From the cell containing the given text, extract its center point as [X, Y] coordinate. 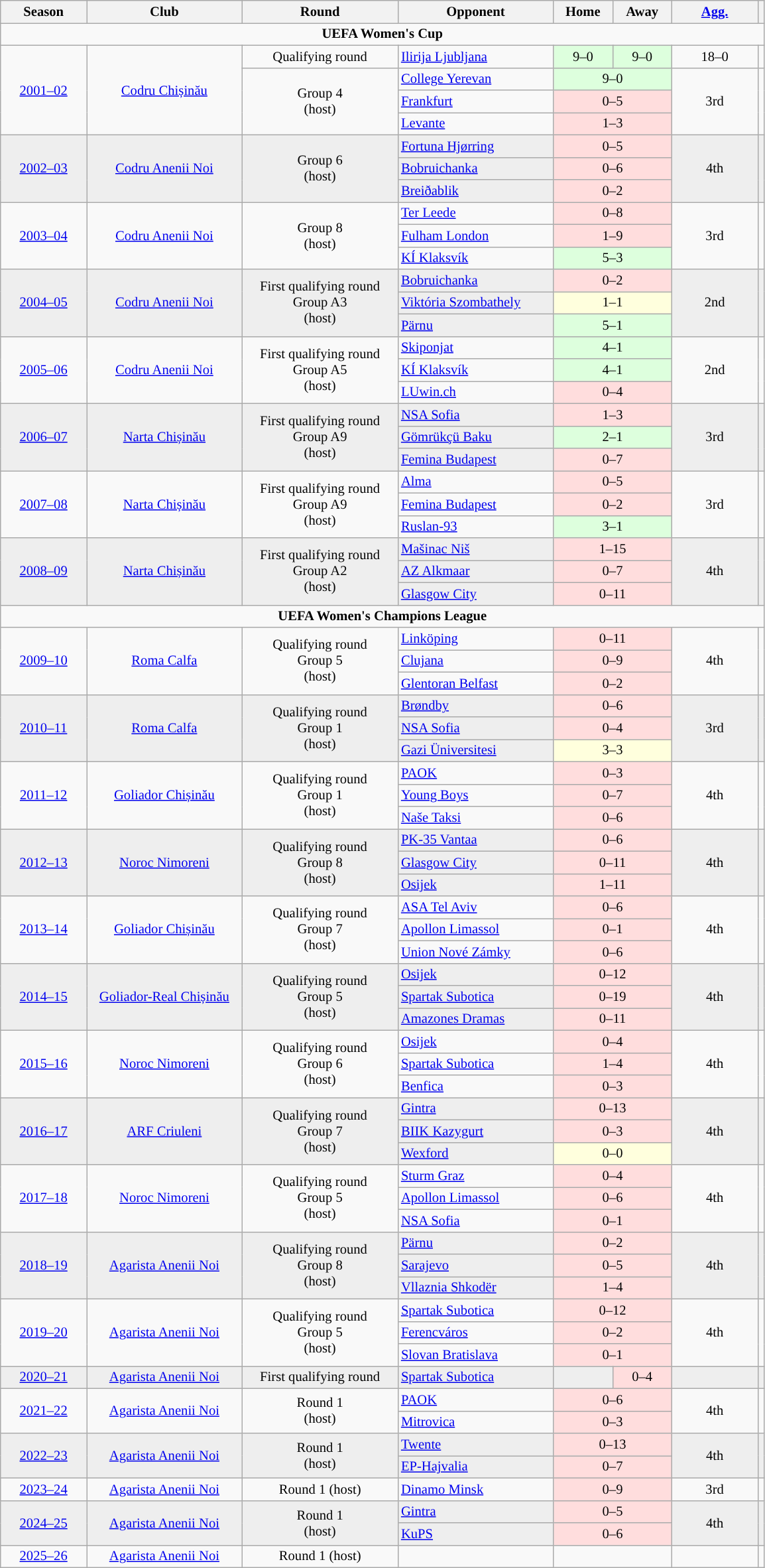
Amazones Dramas [476, 1019]
Ferencváros [476, 1333]
2008–09 [44, 570]
PK-35 Vantaa [476, 840]
Ruslan-93 [476, 527]
2009–10 [44, 661]
5–3 [613, 258]
2025–26 [44, 1556]
Wexford [476, 1153]
Young Boys [476, 795]
2019–20 [44, 1332]
Slovan Bratislava [476, 1355]
Qualifying round [320, 56]
Breiðablik [476, 190]
Alma [476, 482]
LUwin.ch [476, 392]
2015–16 [44, 1064]
Home [583, 11]
Round [320, 11]
18–0 [715, 56]
Opponent [476, 11]
Linköping [476, 639]
2007–08 [44, 504]
Agg. [715, 11]
2018–19 [44, 1266]
Mašinac Niš [476, 549]
5–1 [613, 325]
2020–21 [44, 1377]
Club [164, 11]
Union Nové Zámky [476, 952]
Group 4 (host) [320, 101]
2001–02 [44, 90]
2002–03 [44, 168]
1–15 [613, 549]
1–11 [613, 885]
Levante [476, 123]
Vllaznia Shkodër [476, 1287]
Group 6 (host) [320, 168]
Fortuna Hjørring [476, 146]
Fulham London [476, 235]
2006–07 [44, 436]
0–0 [613, 1153]
First qualifying round [320, 1377]
UEFA Women's Cup [382, 34]
First qualifying roundGroup A2 (host) [320, 570]
0–19 [613, 997]
Frankfurt [476, 101]
First qualifying roundGroup A3 (host) [320, 302]
2–1 [613, 437]
Season [44, 11]
Sarajevo [476, 1265]
College Yerevan [476, 79]
2012–13 [44, 862]
2004–05 [44, 302]
Away [642, 11]
Qualifying roundGroup 6 (host) [320, 1064]
2011–12 [44, 795]
Ilirija Ljubljana [476, 56]
Goliador-Real Chișinău [164, 996]
Skiponjat [476, 348]
2013–14 [44, 929]
ARF Criuleni [164, 1130]
KuPS [476, 1534]
Codru Chișinău [164, 90]
2024–25 [44, 1523]
Benfica [476, 1086]
2003–04 [44, 235]
1–1 [613, 302]
2014–15 [44, 996]
Mitrovica [476, 1422]
Dinamo Minsk [476, 1489]
BIIK Kazygurt [476, 1131]
Ter Leede [476, 213]
Sturm Graz [476, 1176]
2017–18 [44, 1198]
Group 8 (host) [320, 235]
2022–23 [44, 1455]
Clujana [476, 661]
Gazi Üniversitesi [476, 750]
Twente [476, 1444]
ASA Tel Aviv [476, 907]
AZ Alkmaar [476, 571]
EP-Hajvalia [476, 1467]
2016–17 [44, 1130]
Naše Taksi [476, 818]
2005–06 [44, 370]
Viktória Szombathely [476, 302]
2010–11 [44, 728]
2021–22 [44, 1411]
UEFA Women's Champions League [382, 616]
1–9 [613, 235]
Glentoran Belfast [476, 683]
Brøndby [476, 706]
3–1 [613, 527]
3–3 [613, 750]
First qualifying roundGroup A5 (host) [320, 370]
0–8 [613, 213]
2023–24 [44, 1489]
Gömrükçü Baku [476, 437]
